Pinpoint the cell where the given text exists, returning its [x, y] midpoint coordinate. 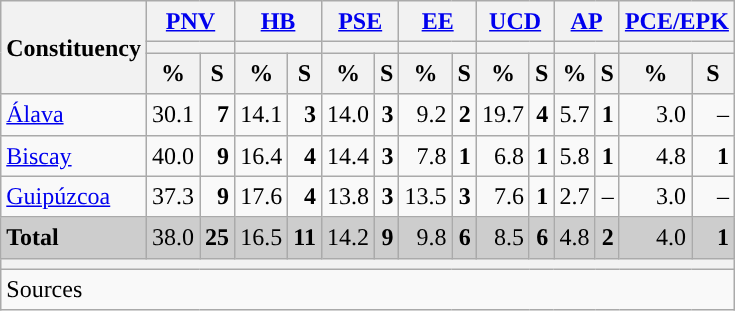
14.2 [348, 238]
38.0 [172, 238]
UCD [514, 22]
11 [305, 238]
7.6 [502, 196]
EE [438, 22]
4.0 [655, 238]
9.2 [426, 114]
30.1 [172, 114]
7.8 [426, 156]
5.7 [574, 114]
7 [218, 114]
Biscay [74, 156]
6.8 [502, 156]
14.4 [348, 156]
13.8 [348, 196]
14.0 [348, 114]
2.7 [574, 196]
PCE/EPK [676, 22]
5.8 [574, 156]
25 [218, 238]
13.5 [426, 196]
16.4 [262, 156]
PNV [190, 22]
8.5 [502, 238]
Constituency [74, 48]
Total [74, 238]
40.0 [172, 156]
37.3 [172, 196]
Guipúzcoa [74, 196]
PSE [360, 22]
14.1 [262, 114]
AP [586, 22]
HB [278, 22]
19.7 [502, 114]
17.6 [262, 196]
Álava [74, 114]
9.8 [426, 238]
Sources [368, 290]
16.5 [262, 238]
